Capture the cell that displays the provided text and extract its [X, Y] central coordinate. 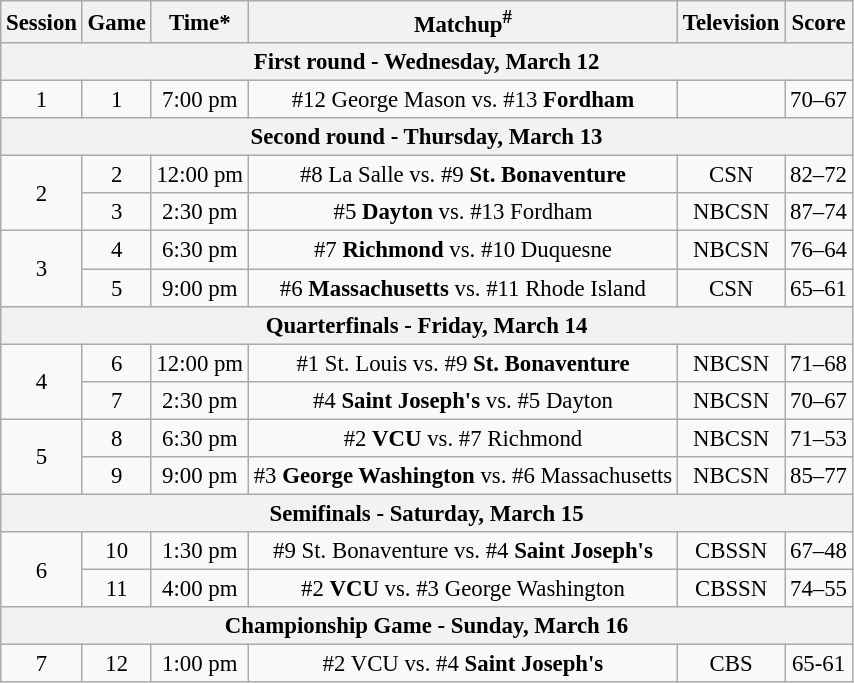
71–53 [819, 438]
11 [116, 588]
65-61 [819, 664]
#7 Richmond vs. #10 Duquesne [462, 250]
#2 VCU vs. #7 Richmond [462, 438]
#5 Dayton vs. #13 Fordham [462, 213]
1:30 pm [200, 551]
8 [116, 438]
71–68 [819, 363]
9 [116, 476]
#9 St. Bonaventure vs. #4 Saint Joseph's [462, 551]
First round - Wednesday, March 12 [427, 62]
Quarterfinals - Friday, March 14 [427, 325]
67–48 [819, 551]
Game [116, 22]
#4 Saint Joseph's vs. #5 Dayton [462, 400]
65–61 [819, 288]
CBS [732, 664]
Television [732, 22]
Time* [200, 22]
Championship Game - Sunday, March 16 [427, 626]
Score [819, 22]
Matchup# [462, 22]
10 [116, 551]
74–55 [819, 588]
Semifinals - Saturday, March 15 [427, 513]
#2 VCU vs. #4 Saint Joseph's [462, 664]
#8 La Salle vs. #9 St. Bonaventure [462, 175]
#12 George Mason vs. #13 Fordham [462, 100]
#1 St. Louis vs. #9 St. Bonaventure [462, 363]
Second round - Thursday, March 13 [427, 137]
87–74 [819, 213]
1:00 pm [200, 664]
Session [42, 22]
85–77 [819, 476]
82–72 [819, 175]
#6 Massachusetts vs. #11 Rhode Island [462, 288]
#2 VCU vs. #3 George Washington [462, 588]
7:00 pm [200, 100]
#3 George Washington vs. #6 Massachusetts [462, 476]
12 [116, 664]
76–64 [819, 250]
4:00 pm [200, 588]
